Output the (X, Y) coordinate of the center of the cell containing the given text.  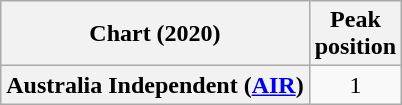
Peakposition (355, 34)
1 (355, 85)
Australia Independent (AIR) (155, 85)
Chart (2020) (155, 34)
